Extract the (x, y) coordinate from the center of the cell holding the provided text.  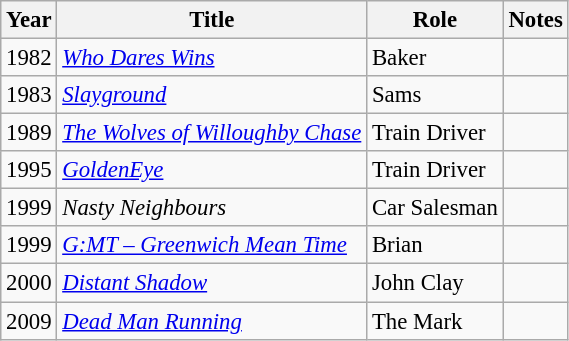
1995 (29, 170)
Distant Shadow (212, 283)
1982 (29, 58)
Car Salesman (435, 208)
Who Dares Wins (212, 58)
2009 (29, 321)
Slayground (212, 95)
G:MT – Greenwich Mean Time (212, 245)
Dead Man Running (212, 321)
Baker (435, 58)
Year (29, 20)
John Clay (435, 283)
The Wolves of Willoughby Chase (212, 133)
Brian (435, 245)
GoldenEye (212, 170)
The Mark (435, 321)
Nasty Neighbours (212, 208)
2000 (29, 283)
Sams (435, 95)
Notes (536, 20)
1983 (29, 95)
1989 (29, 133)
Title (212, 20)
Role (435, 20)
